Determine the [X, Y] coordinate at the center of the cell enclosing the given text.  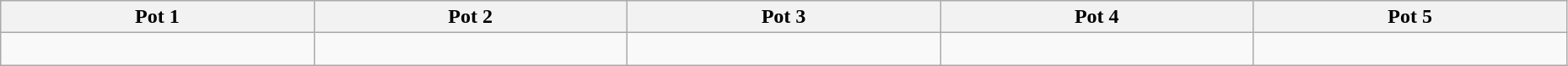
Pot 1 [157, 17]
Pot 5 [1410, 17]
Pot 3 [783, 17]
Pot 2 [471, 17]
Pot 4 [1097, 17]
